Find where the given text appears and provide that cell's center as (X, Y) coordinate. 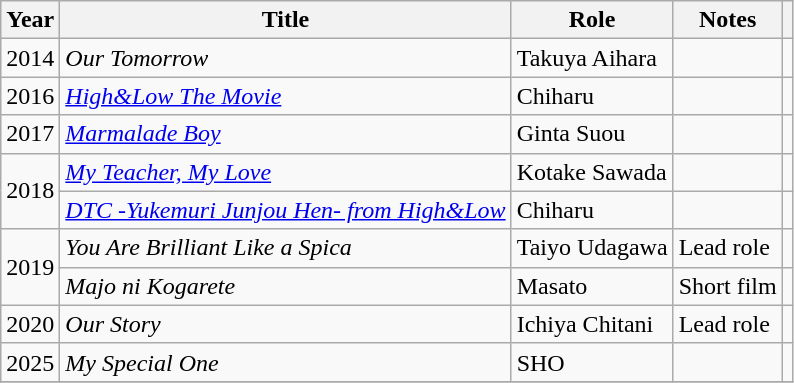
2016 (30, 96)
You Are Brilliant Like a Spica (286, 248)
Majo ni Kogarete (286, 286)
2018 (30, 191)
Our Story (286, 324)
Marmalade Boy (286, 134)
Our Tomorrow (286, 58)
Title (286, 20)
Short film (728, 286)
SHO (592, 362)
2014 (30, 58)
Ichiya Chitani (592, 324)
Takuya Aihara (592, 58)
2025 (30, 362)
2017 (30, 134)
My Special One (286, 362)
Year (30, 20)
High&Low The Movie (286, 96)
Notes (728, 20)
Role (592, 20)
Kotake Sawada (592, 172)
Taiyo Udagawa (592, 248)
My Teacher, My Love (286, 172)
2019 (30, 267)
DTC -Yukemuri Junjou Hen- from High&Low (286, 210)
Masato (592, 286)
Ginta Suou (592, 134)
2020 (30, 324)
